Pinpoint the cell where the given text exists, returning its (X, Y) midpoint coordinate. 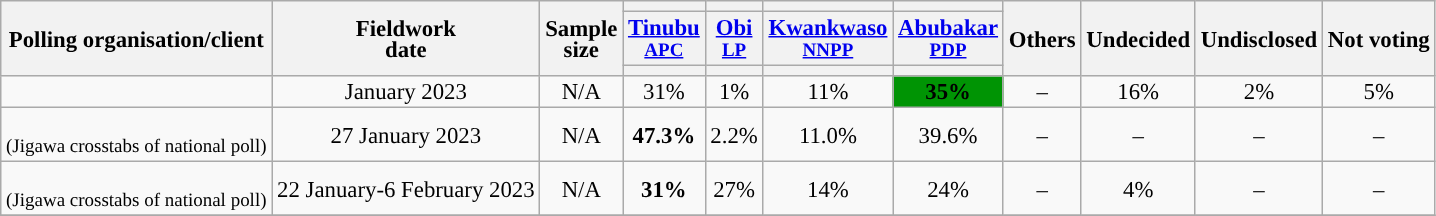
2% (1258, 92)
Undecided (1138, 38)
11% (828, 92)
KwankwasoNNPP (828, 39)
Fieldworkdate (406, 38)
2.2% (734, 135)
Others (1042, 38)
27 January 2023 (406, 135)
Not voting (1379, 38)
11.0% (828, 135)
AbubakarPDP (948, 39)
Polling organisation/client (136, 38)
14% (828, 189)
22 January-6 February 2023 (406, 189)
TinubuAPC (664, 39)
16% (1138, 92)
39.6% (948, 135)
January 2023 (406, 92)
5% (1379, 92)
24% (948, 189)
47.3% (664, 135)
Undisclosed (1258, 38)
1% (734, 92)
27% (734, 189)
35% (948, 92)
4% (1138, 189)
ObiLP (734, 39)
Samplesize (582, 38)
